Output the (X, Y) coordinate of the center of the cell containing the given text.  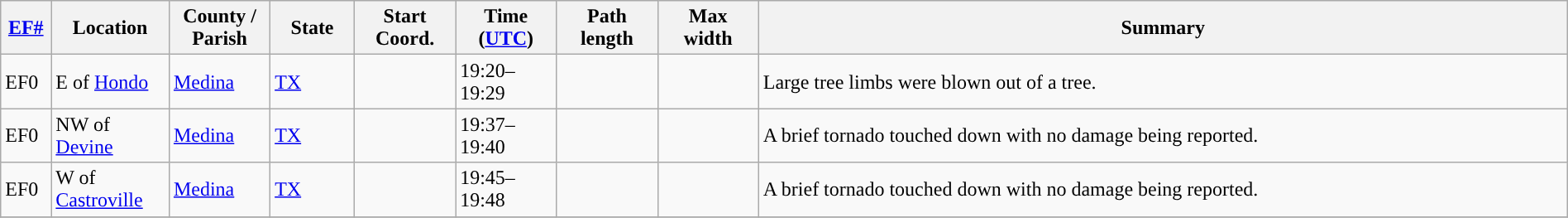
EF# (26, 28)
19:20–19:29 (506, 81)
19:45–19:48 (506, 189)
Summary (1163, 28)
Large tree limbs were blown out of a tree. (1163, 81)
19:37–19:40 (506, 136)
Time (UTC) (506, 28)
Location (111, 28)
Start Coord. (404, 28)
State (313, 28)
E of Hondo (111, 81)
County / Parish (219, 28)
NW of Devine (111, 136)
Path length (607, 28)
W of Castroville (111, 189)
Max width (708, 28)
